Return the (x, y) coordinate for the center point of the cell that contains the specified text.  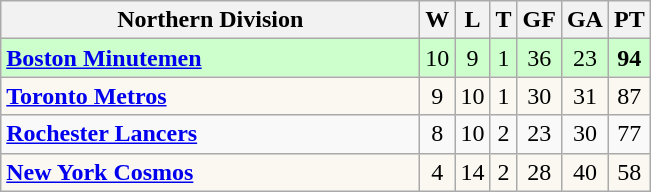
New York Cosmos (210, 172)
31 (584, 96)
36 (539, 58)
Northern Division (210, 20)
GF (539, 20)
58 (629, 172)
PT (629, 20)
14 (472, 172)
L (472, 20)
Toronto Metros (210, 96)
Rochester Lancers (210, 134)
28 (539, 172)
W (438, 20)
77 (629, 134)
4 (438, 172)
GA (584, 20)
Boston Minutemen (210, 58)
94 (629, 58)
40 (584, 172)
87 (629, 96)
8 (438, 134)
T (504, 20)
